Provide the (X, Y) coordinate of the cell's center where the given text is located.  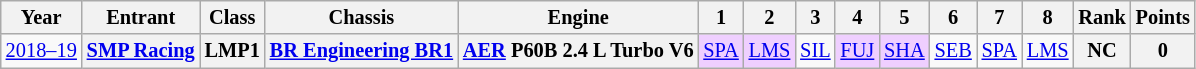
Class (232, 17)
2 (770, 17)
NC (1102, 51)
7 (1000, 17)
SMP Racing (141, 51)
BR Engineering BR1 (362, 51)
6 (954, 17)
SIL (815, 51)
SEB (954, 51)
0 (1163, 51)
4 (857, 17)
Engine (578, 17)
Entrant (141, 17)
3 (815, 17)
Year (42, 17)
Points (1163, 17)
Chassis (362, 17)
AER P60B 2.4 L Turbo V6 (578, 51)
Rank (1102, 17)
SHA (904, 51)
FUJ (857, 51)
2018–19 (42, 51)
5 (904, 17)
8 (1048, 17)
1 (720, 17)
LMP1 (232, 51)
